For the text-containing cell, return its midpoint in [x, y] coordinate format. 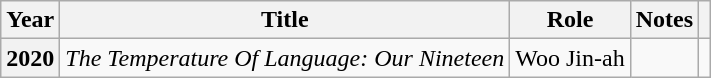
Year [30, 20]
Notes [664, 20]
Woo Jin-ah [570, 58]
2020 [30, 58]
The Temperature Of Language: Our Nineteen [285, 58]
Title [285, 20]
Role [570, 20]
